Pinpoint the cell where the given text exists, returning its (x, y) midpoint coordinate. 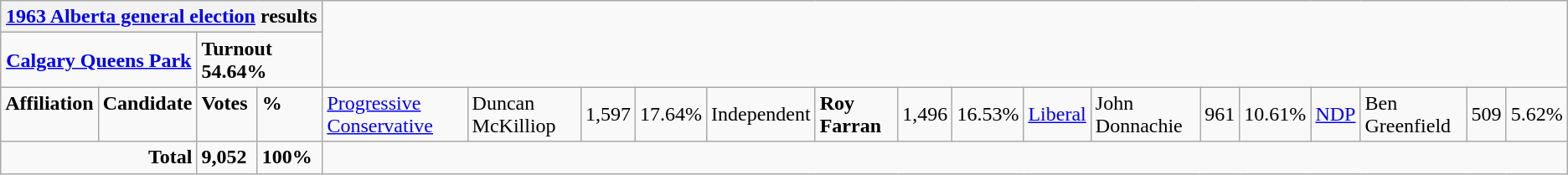
1,496 (925, 114)
Roy Farran (856, 114)
Affiliation (49, 114)
17.64% (670, 114)
Total (99, 157)
9,052 (227, 157)
John Donnachie (1145, 114)
Candidate (147, 114)
Calgary Queens Park (99, 60)
5.62% (1536, 114)
NDP (1335, 114)
10.61% (1275, 114)
961 (1220, 114)
Duncan McKilliop (524, 114)
Liberal (1057, 114)
% (290, 114)
509 (1486, 114)
Turnout 54.64% (260, 60)
Independent (761, 114)
Votes (227, 114)
1,597 (608, 114)
1963 Alberta general election results (162, 17)
Ben Greenfield (1414, 114)
16.53% (988, 114)
Progressive Conservative (395, 114)
100% (290, 157)
